Determine the (X, Y) coordinate at the center of the cell enclosing the given text.  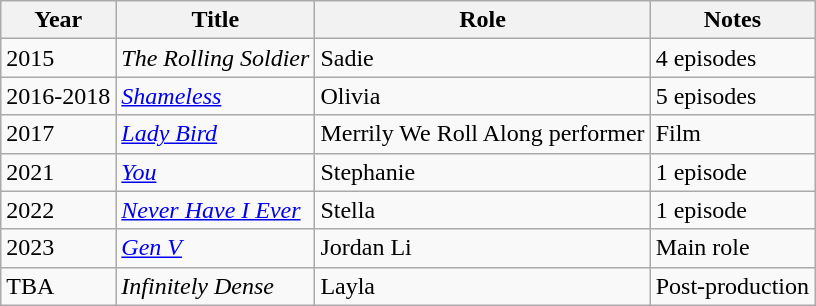
Infinitely Dense (216, 286)
Post-production (732, 286)
Layla (482, 286)
The Rolling Soldier (216, 58)
Stephanie (482, 172)
2021 (58, 172)
Main role (732, 248)
Olivia (482, 96)
Shameless (216, 96)
Role (482, 20)
2015 (58, 58)
Notes (732, 20)
Gen V (216, 248)
Sadie (482, 58)
Lady Bird (216, 134)
Merrily We Roll Along performer (482, 134)
4 episodes (732, 58)
TBA (58, 286)
Film (732, 134)
5 episodes (732, 96)
2016-2018 (58, 96)
Jordan Li (482, 248)
Title (216, 20)
2023 (58, 248)
Year (58, 20)
Never Have I Ever (216, 210)
2017 (58, 134)
You (216, 172)
2022 (58, 210)
Stella (482, 210)
